Return (x, y) of the center of cell containing provided text 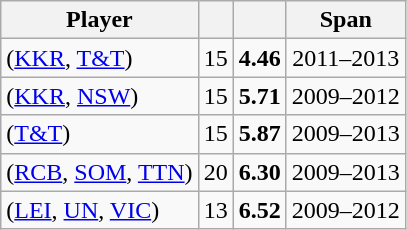
(KKR, T&T) (100, 58)
20 (216, 172)
5.87 (260, 134)
(RCB, SOM, TTN) (100, 172)
Span (346, 20)
2011–2013 (346, 58)
13 (216, 210)
(T&T) (100, 134)
(KKR, NSW) (100, 96)
(LEI, UN, VIC) (100, 210)
5.71 (260, 96)
6.52 (260, 210)
Player (100, 20)
6.30 (260, 172)
4.46 (260, 58)
